Locate the cell with the specified text and output its [x, y] center coordinate. 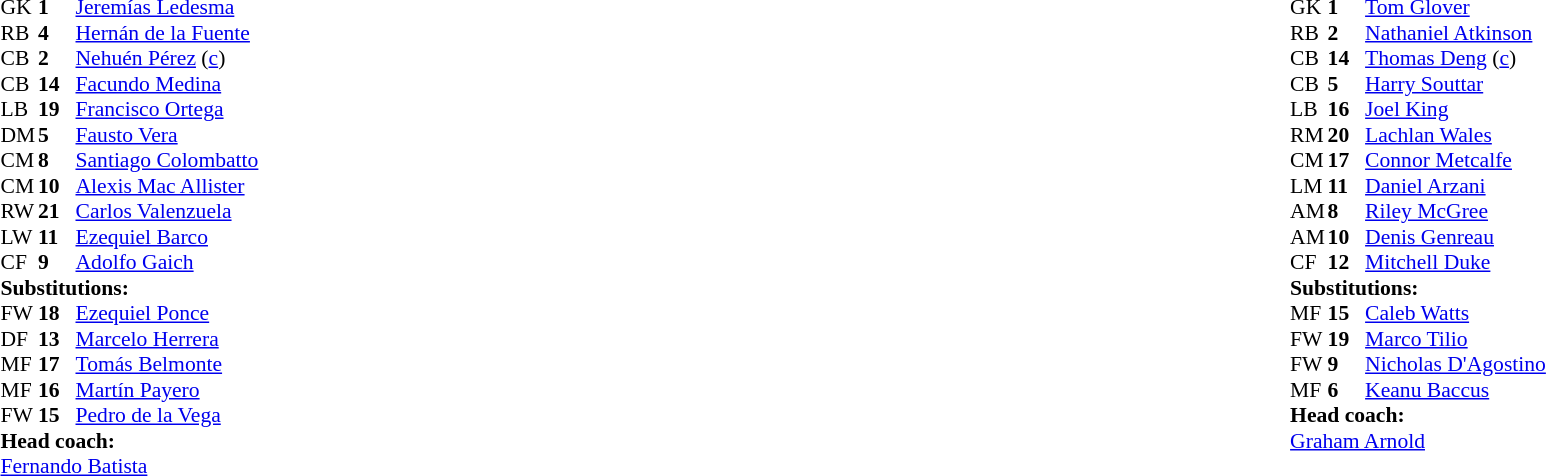
6 [1347, 390]
Ezequiel Ponce [168, 313]
13 [57, 339]
RM [1309, 135]
RW [19, 211]
Martín Payero [168, 390]
Nehuén Pérez (c) [168, 59]
Denis Genreau [1456, 237]
LW [19, 237]
DF [19, 339]
Marco Tilio [1456, 339]
18 [57, 313]
12 [1347, 263]
Mitchell Duke [1456, 263]
Fausto Vera [168, 135]
Facundo Medina [168, 84]
Daniel Arzani [1456, 186]
Keanu Baccus [1456, 390]
Joel King [1456, 109]
DM [19, 135]
Graham Arnold [1418, 441]
4 [57, 33]
Lachlan Wales [1456, 135]
20 [1347, 135]
Hernán de la Fuente [168, 33]
Carlos Valenzuela [168, 211]
21 [57, 211]
Caleb Watts [1456, 313]
Riley McGree [1456, 211]
Tomás Belmonte [168, 365]
Adolfo Gaich [168, 263]
Harry Souttar [1456, 84]
Marcelo Herrera [168, 339]
Pedro de la Vega [168, 415]
Alexis Mac Allister [168, 186]
Nathaniel Atkinson [1456, 33]
LM [1309, 186]
Connor Metcalfe [1456, 161]
Nicholas D'Agostino [1456, 365]
Francisco Ortega [168, 109]
Thomas Deng (c) [1456, 59]
Ezequiel Barco [168, 237]
Santiago Colombatto [168, 161]
